Return [X, Y] of the center of cell containing provided text 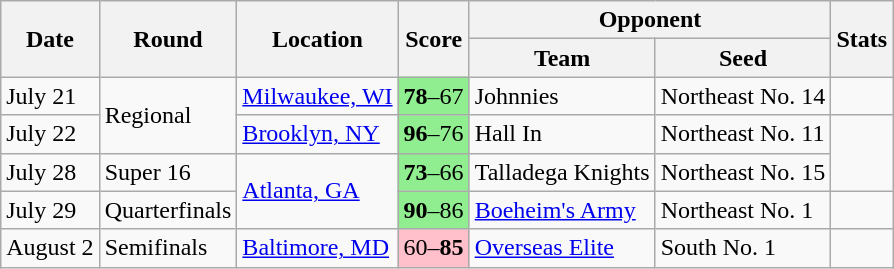
Boeheim's Army [562, 210]
Northeast No. 1 [743, 210]
Talladega Knights [562, 172]
Brooklyn, NY [318, 134]
Overseas Elite [562, 248]
Atlanta, GA [318, 191]
90–86 [434, 210]
Johnnies [562, 96]
Round [168, 39]
South No. 1 [743, 248]
Stats [862, 39]
Score [434, 39]
Location [318, 39]
Semifinals [168, 248]
78–67 [434, 96]
July 21 [50, 96]
Date [50, 39]
August 2 [50, 248]
Northeast No. 15 [743, 172]
Opponent [650, 20]
July 29 [50, 210]
Regional [168, 115]
July 28 [50, 172]
73–66 [434, 172]
Northeast No. 11 [743, 134]
Seed [743, 58]
Team [562, 58]
Quarterfinals [168, 210]
60–85 [434, 248]
July 22 [50, 134]
Milwaukee, WI [318, 96]
Hall In [562, 134]
96–76 [434, 134]
Super 16 [168, 172]
Baltimore, MD [318, 248]
Northeast No. 14 [743, 96]
